Scan for the cell matching the given text and deliver its [x, y] coordinate at center. 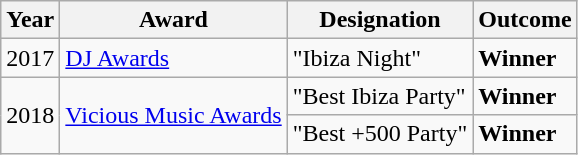
DJ Awards [174, 58]
Designation [380, 20]
Award [174, 20]
"Ibiza Night" [380, 58]
Outcome [525, 20]
2017 [30, 58]
"Best +500 Party" [380, 134]
Vicious Music Awards [174, 115]
Year [30, 20]
"Best Ibiza Party" [380, 96]
2018 [30, 115]
